From the cell containing the given text, extract its center point as [X, Y] coordinate. 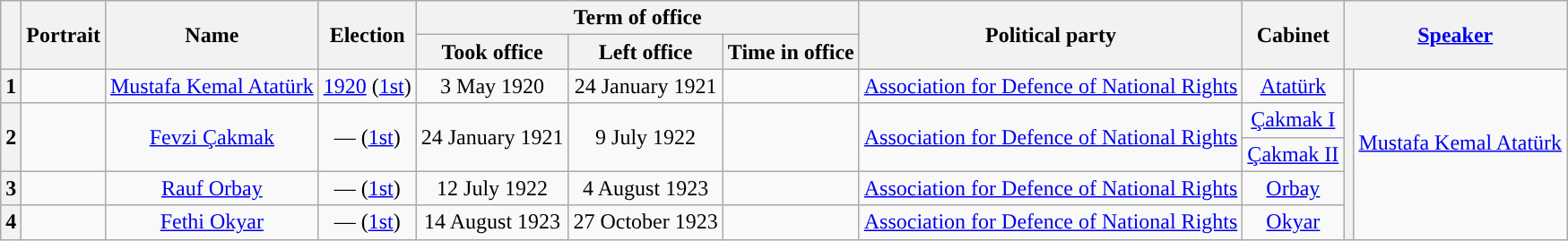
1920 (1st) [368, 86]
2 [11, 137]
9 July 1922 [645, 137]
Fevzi Çakmak [212, 137]
Rauf Orbay [212, 188]
14 August 1923 [492, 222]
Speaker [1456, 35]
Cabinet [1293, 35]
Name [212, 35]
Atatürk [1293, 86]
Fethi Okyar [212, 222]
Okyar [1293, 222]
Çakmak II [1293, 154]
Election [368, 35]
Left office [645, 52]
3 May 1920 [492, 86]
Time in office [791, 52]
Orbay [1293, 188]
12 July 1922 [492, 188]
3 [11, 188]
Political party [1051, 35]
Term of office [637, 18]
27 October 1923 [645, 222]
4 [11, 222]
Çakmak I [1293, 120]
Portrait [64, 35]
1 [11, 86]
Took office [492, 52]
4 August 1923 [645, 188]
